Output the (x, y) coordinate of the center of the cell containing the given text.  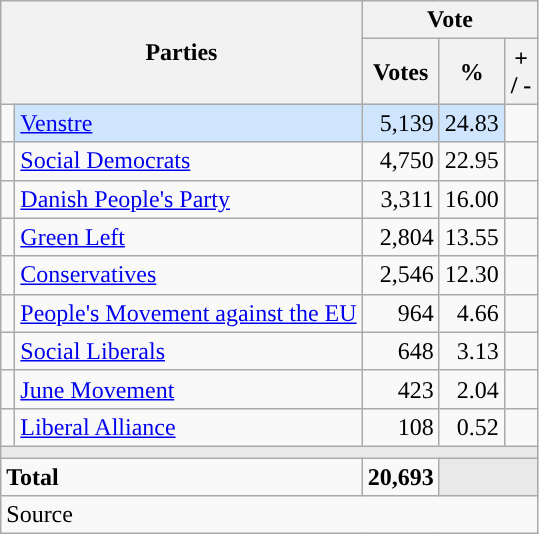
2,804 (400, 237)
22.95 (472, 161)
Vote (450, 20)
People's Movement against the EU (188, 313)
16.00 (472, 199)
Social Liberals (188, 351)
0.52 (472, 427)
423 (400, 389)
108 (400, 427)
Green Left (188, 237)
12.30 (472, 275)
Total (182, 477)
2,546 (400, 275)
June Movement (188, 389)
3.13 (472, 351)
964 (400, 313)
13.55 (472, 237)
Social Democrats (188, 161)
Parties (182, 52)
Liberal Alliance (188, 427)
% (472, 72)
24.83 (472, 123)
2.04 (472, 389)
3,311 (400, 199)
5,139 (400, 123)
4,750 (400, 161)
4.66 (472, 313)
+ / - (521, 72)
648 (400, 351)
Conservatives (188, 275)
20,693 (400, 477)
Venstre (188, 123)
Danish People's Party (188, 199)
Votes (400, 72)
Source (270, 515)
